Capture the cell that displays the provided text and extract its [X, Y] central coordinate. 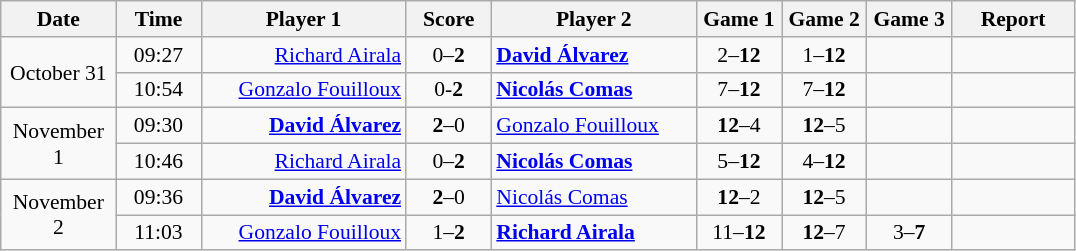
12–4 [738, 126]
Game 3 [910, 19]
10:46 [158, 162]
2–12 [738, 55]
12–7 [824, 233]
0-2 [448, 90]
09:36 [158, 197]
11–12 [738, 233]
November 1 [58, 144]
1–12 [824, 55]
Score [448, 19]
12–2 [738, 197]
Date [58, 19]
1–2 [448, 233]
11:03 [158, 233]
Report [1014, 19]
5–12 [738, 162]
3–7 [910, 233]
November 2 [58, 214]
10:54 [158, 90]
Player 1 [304, 19]
Time [158, 19]
09:30 [158, 126]
4–12 [824, 162]
Player 2 [594, 19]
Game 1 [738, 19]
October 31 [58, 72]
Game 2 [824, 19]
09:27 [158, 55]
